Output the [x, y] coordinate of the center of the cell containing the given text.  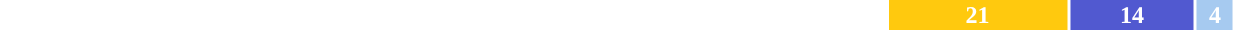
21 [977, 15]
30 [595, 15]
4 [1215, 15]
14 [1132, 15]
